Output the (X, Y) coordinate of the center of the cell containing the given text.  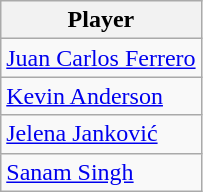
Kevin Anderson (101, 96)
Juan Carlos Ferrero (101, 58)
Sanam Singh (101, 172)
Jelena Janković (101, 134)
Player (101, 20)
